For the text-containing cell, return its midpoint in [X, Y] coordinate format. 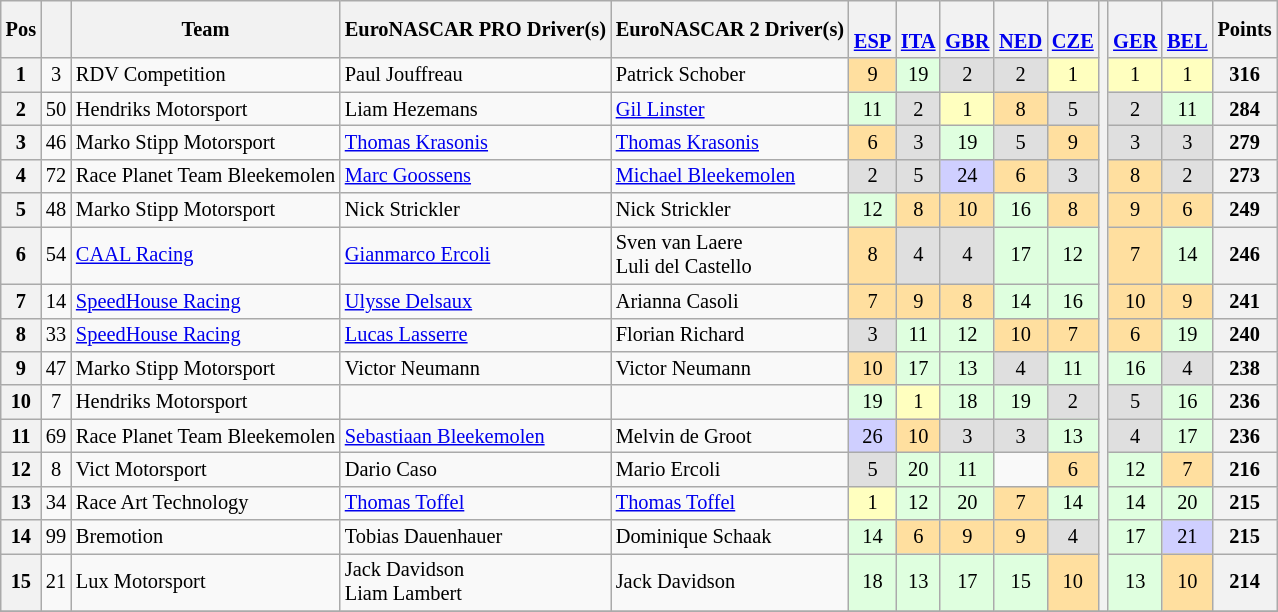
EuroNASCAR PRO Driver(s) [476, 29]
Ulysse Delsaux [476, 301]
Liam Hezemans [476, 109]
Vict Motorsport [206, 469]
Team [206, 29]
Melvin de Groot [730, 436]
Jack Davidson [730, 582]
Sven van Laere Luli del Castello [730, 255]
Bremotion [206, 537]
CAAL Racing [206, 255]
238 [1245, 368]
Gianmarco Ercoli [476, 255]
46 [56, 142]
ITA [918, 29]
26 [872, 436]
Florian Richard [730, 335]
240 [1245, 335]
Tobias Dauenhauer [476, 537]
ESP [872, 29]
284 [1245, 109]
34 [56, 503]
Pos [21, 29]
72 [56, 176]
Arianna Casoli [730, 301]
50 [56, 109]
Points [1245, 29]
Gil Linster [730, 109]
Mario Ercoli [730, 469]
216 [1245, 469]
279 [1245, 142]
48 [56, 210]
NED [1020, 29]
CZE [1073, 29]
Lux Motorsport [206, 582]
273 [1245, 176]
BEL [1187, 29]
EuroNASCAR 2 Driver(s) [730, 29]
316 [1245, 75]
Dominique Schaak [730, 537]
Lucas Lasserre [476, 335]
Dario Caso [476, 469]
Paul Jouffreau [476, 75]
RDV Competition [206, 75]
69 [56, 436]
241 [1245, 301]
Michael Bleekemolen [730, 176]
47 [56, 368]
33 [56, 335]
Patrick Schober [730, 75]
99 [56, 537]
GER [1135, 29]
249 [1245, 210]
Marc Goossens [476, 176]
GBR [967, 29]
54 [56, 255]
Sebastiaan Bleekemolen [476, 436]
Race Art Technology [206, 503]
214 [1245, 582]
24 [967, 176]
Jack Davidson Liam Lambert [476, 582]
246 [1245, 255]
